From the cell containing the given text, extract its center point as [X, Y] coordinate. 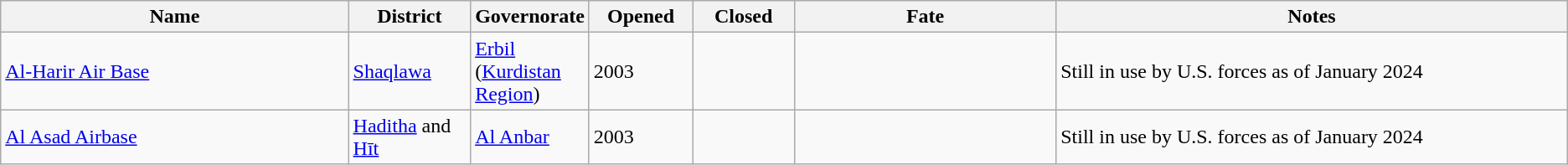
District [410, 17]
Closed [744, 17]
Fate [925, 17]
Al Anbar [530, 137]
Name [174, 17]
Haditha and Hīt [410, 137]
Governorate [530, 17]
Erbil (Kurdistan Region) [530, 71]
Al-Harir Air Base [174, 71]
Notes [1312, 17]
Shaqlawa [410, 71]
Al Asad Airbase [174, 137]
Opened [641, 17]
